Search for the cell housing the specified text and yield its (X, Y) center coordinate. 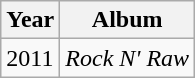
Album (128, 20)
2011 (30, 58)
Rock N' Raw (128, 58)
Year (30, 20)
